Provide the [x, y] coordinate of the cell's center where the given text is located.  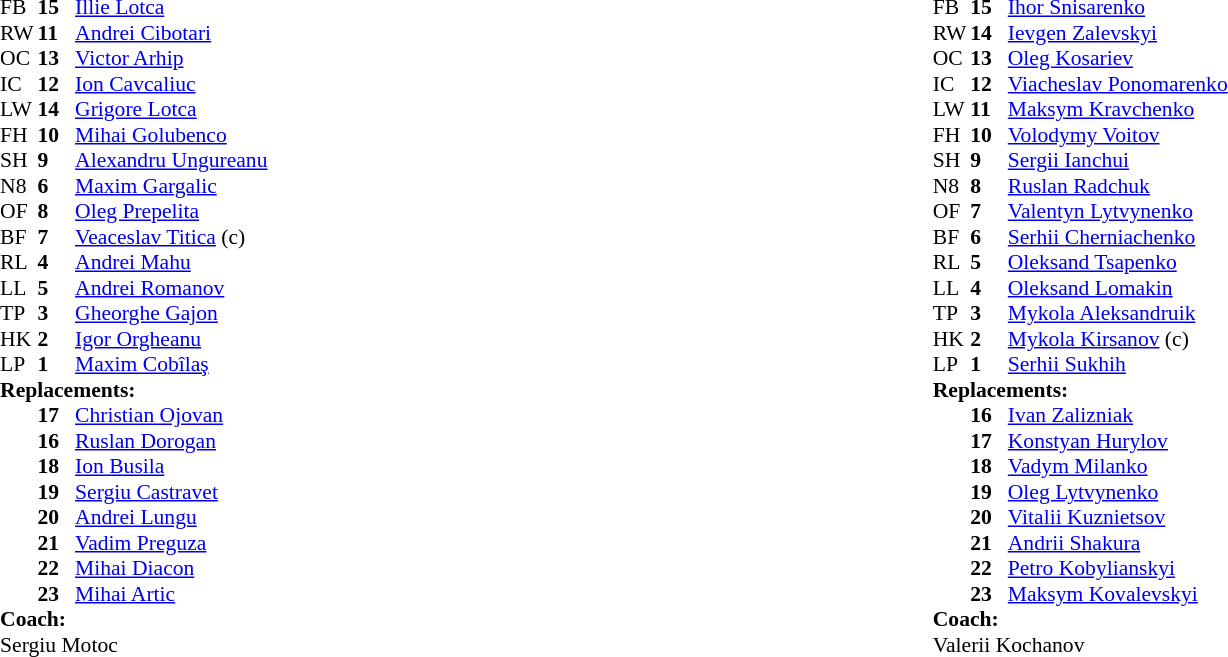
Serhii Cherniachenko [1118, 237]
Sergii Ianchui [1118, 161]
Maxim Gargalic [171, 186]
Andrii Shakura [1118, 543]
Maxim Cobîlaş [171, 365]
Andrei Cibotari [171, 33]
Valentyn Lytvynenko [1118, 211]
Ion Busila [171, 467]
Konstyan Hurylov [1118, 441]
Oleksand Lomakin [1118, 288]
Ruslan Radchuk [1118, 186]
Vadim Preguza [171, 543]
Andrei Mahu [171, 263]
Oleg Kosariev [1118, 59]
Mihai Diacon [171, 569]
Oleksand Tsapenko [1118, 263]
Mykola Kirsanov (c) [1118, 339]
Mihai Golubenco [171, 135]
Victor Arhip [171, 59]
Oleg Prepelita [171, 211]
Veaceslav Titica (c) [171, 237]
Andrei Romanov [171, 288]
Maksym Kovalevskyi [1118, 594]
Mykola Aleksandruik [1118, 313]
Vadym Milanko [1118, 467]
Ievgen Zalevskyi [1118, 33]
Oleg Lytvynenko [1118, 492]
Petro Kobylianskyi [1118, 569]
Grigore Lotca [171, 109]
Vitalii Kuznietsov [1118, 517]
Alexandru Ungureanu [171, 161]
Gheorghe Gajon [171, 313]
Volodymy Voitov [1118, 135]
Sergiu Castravet [171, 492]
Serhii Sukhih [1118, 365]
Viacheslav Ponomarenko [1118, 84]
Igor Orgheanu [171, 339]
Maksym Kravchenko [1118, 109]
Ion Cavcaliuc [171, 84]
Christian Ojovan [171, 415]
Andrei Lungu [171, 517]
Ivan Zalizniak [1118, 415]
Ruslan Dorogan [171, 441]
Mihai Artic [171, 594]
